Search for the cell housing the specified text and yield its [X, Y] center coordinate. 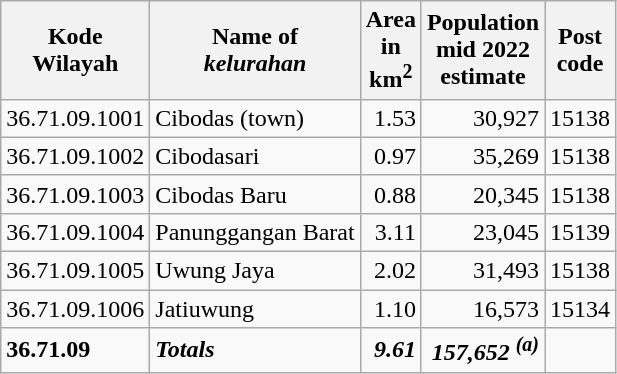
20,345 [482, 194]
0.88 [390, 194]
Uwung Jaya [255, 271]
Panunggangan Barat [255, 232]
36.71.09 [76, 350]
Area in km2 [390, 50]
Kode Wilayah [76, 50]
3.11 [390, 232]
36.71.09.1002 [76, 156]
30,927 [482, 118]
31,493 [482, 271]
36.71.09.1003 [76, 194]
15134 [580, 309]
1.10 [390, 309]
15139 [580, 232]
1.53 [390, 118]
Cibodasari [255, 156]
16,573 [482, 309]
35,269 [482, 156]
Totals [255, 350]
36.71.09.1006 [76, 309]
Cibodas Baru [255, 194]
9.61 [390, 350]
0.97 [390, 156]
36.71.09.1005 [76, 271]
Cibodas (town) [255, 118]
Postcode [580, 50]
23,045 [482, 232]
36.71.09.1001 [76, 118]
36.71.09.1004 [76, 232]
2.02 [390, 271]
Jatiuwung [255, 309]
Populationmid 2022estimate [482, 50]
Name of kelurahan [255, 50]
157,652 (a) [482, 350]
